Extract the [X, Y] coordinate from the center of the cell holding the provided text.  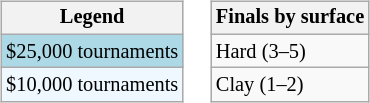
Hard (3–5) [290, 51]
Clay (1–2) [290, 85]
Legend [92, 18]
Finals by surface [290, 18]
$10,000 tournaments [92, 85]
$25,000 tournaments [92, 51]
